For the text-containing cell, return its midpoint in [x, y] coordinate format. 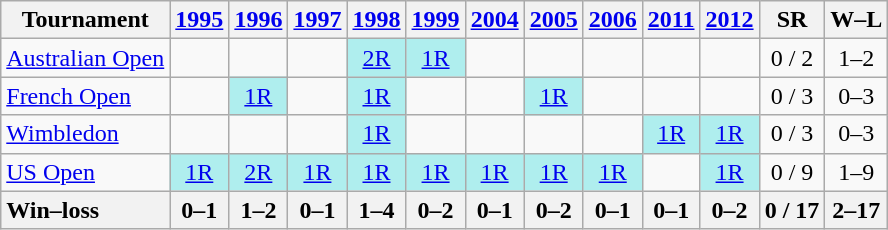
2006 [612, 20]
W–L [856, 20]
1995 [200, 20]
0 / 9 [792, 172]
1–4 [376, 210]
0 / 17 [792, 210]
1996 [258, 20]
Australian Open [86, 58]
0 / 2 [792, 58]
Win–loss [86, 210]
2004 [494, 20]
1999 [436, 20]
1–9 [856, 172]
2005 [554, 20]
2012 [730, 20]
SR [792, 20]
1998 [376, 20]
2–17 [856, 210]
2011 [671, 20]
US Open [86, 172]
Wimbledon [86, 134]
1997 [318, 20]
Tournament [86, 20]
French Open [86, 96]
